Capture the cell that displays the provided text and extract its (x, y) central coordinate. 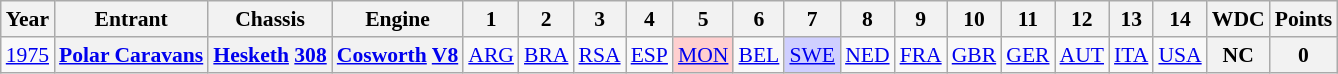
GBR (974, 55)
0 (1304, 55)
BEL (758, 55)
8 (867, 19)
6 (758, 19)
ITA (1131, 55)
Polar Caravans (131, 55)
NED (867, 55)
GER (1028, 55)
SWE (812, 55)
5 (704, 19)
ARG (491, 55)
Chassis (270, 19)
Hesketh 308 (270, 55)
RSA (599, 55)
2 (546, 19)
11 (1028, 19)
Entrant (131, 19)
13 (1131, 19)
7 (812, 19)
Cosworth V8 (398, 55)
1975 (28, 55)
1 (491, 19)
14 (1180, 19)
3 (599, 19)
Engine (398, 19)
10 (974, 19)
FRA (921, 55)
AUT (1082, 55)
4 (650, 19)
NC (1238, 55)
9 (921, 19)
USA (1180, 55)
Year (28, 19)
BRA (546, 55)
Points (1304, 19)
12 (1082, 19)
ESP (650, 55)
MON (704, 55)
WDC (1238, 19)
